Output the [X, Y] coordinate of the center of the cell containing the given text.  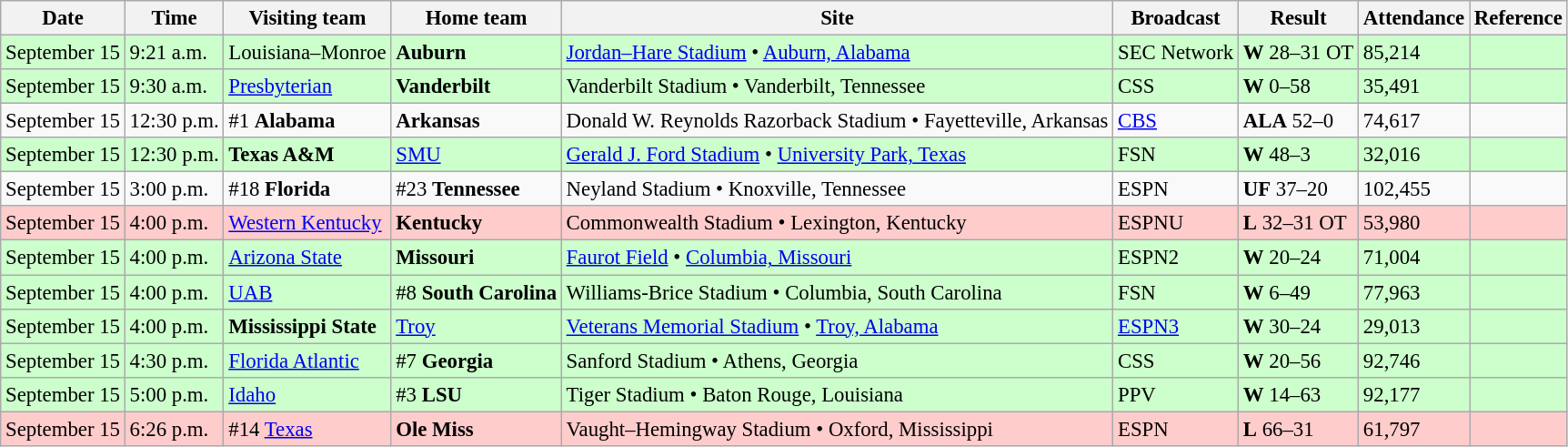
61,797 [1414, 429]
W 14–63 [1298, 394]
Date [63, 18]
9:21 a.m. [175, 53]
Visiting team [307, 18]
Troy [477, 326]
Attendance [1414, 18]
W 48–3 [1298, 155]
74,617 [1414, 121]
Sanford Stadium • Athens, Georgia [837, 361]
Site [837, 18]
102,455 [1414, 189]
Arkansas [477, 121]
Broadcast [1176, 18]
29,013 [1414, 326]
Jordan–Hare Stadium • Auburn, Alabama [837, 53]
W 28–31 OT [1298, 53]
#8 South Carolina [477, 292]
W 30–24 [1298, 326]
Vanderbilt Stadium • Vanderbilt, Tennessee [837, 86]
Mississippi State [307, 326]
3:00 p.m. [175, 189]
Home team [477, 18]
Tiger Stadium • Baton Rouge, Louisiana [837, 394]
Auburn [477, 53]
UAB [307, 292]
PPV [1176, 394]
Donald W. Reynolds Razorback Stadium • Fayetteville, Arkansas [837, 121]
Time [175, 18]
Result [1298, 18]
32,016 [1414, 155]
92,177 [1414, 394]
Reference [1519, 18]
Missouri [477, 258]
UF 37–20 [1298, 189]
Vaught–Hemingway Stadium • Oxford, Mississippi [837, 429]
W 6–49 [1298, 292]
L 32–31 OT [1298, 223]
#7 Georgia [477, 361]
Commonwealth Stadium • Lexington, Kentucky [837, 223]
W 20–24 [1298, 258]
Florida Atlantic [307, 361]
#3 LSU [477, 394]
Ole Miss [477, 429]
Presbyterian [307, 86]
ESPN2 [1176, 258]
Idaho [307, 394]
Williams-Brice Stadium • Columbia, South Carolina [837, 292]
SMU [477, 155]
#1 Alabama [307, 121]
4:30 p.m. [175, 361]
Faurot Field • Columbia, Missouri [837, 258]
85,214 [1414, 53]
#14 Texas [307, 429]
#23 Tennessee [477, 189]
Louisiana–Monroe [307, 53]
Vanderbilt [477, 86]
#18 Florida [307, 189]
Texas A&M [307, 155]
ALA 52–0 [1298, 121]
9:30 a.m. [175, 86]
ESPNU [1176, 223]
77,963 [1414, 292]
Gerald J. Ford Stadium • University Park, Texas [837, 155]
Neyland Stadium • Knoxville, Tennessee [837, 189]
CBS [1176, 121]
L 66–31 [1298, 429]
71,004 [1414, 258]
Arizona State [307, 258]
6:26 p.m. [175, 429]
92,746 [1414, 361]
35,491 [1414, 86]
ESPN3 [1176, 326]
53,980 [1414, 223]
W 20–56 [1298, 361]
Veterans Memorial Stadium • Troy, Alabama [837, 326]
W 0–58 [1298, 86]
SEC Network [1176, 53]
5:00 p.m. [175, 394]
Western Kentucky [307, 223]
Kentucky [477, 223]
